Extract the [X, Y] coordinate from the center of the cell holding the provided text.  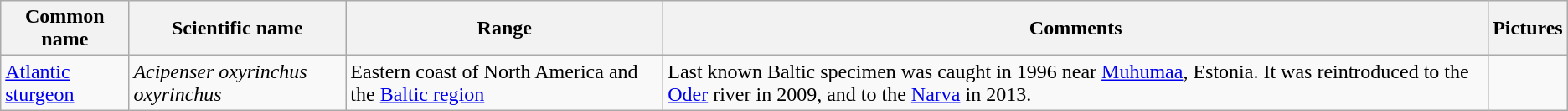
Scientific name [238, 29]
Eastern coast of North America and the Baltic region [504, 82]
Last known Baltic specimen was caught in 1996 near Muhumaa, Estonia. It was reintroduced to the Oder river in 2009, and to the Narva in 2013. [1075, 82]
Pictures [1528, 29]
Atlantic sturgeon [65, 82]
Acipenser oxyrinchus oxyrinchus [238, 82]
Comments [1075, 29]
Common name [65, 29]
Range [504, 29]
